Output the (x, y) coordinate of the center of the cell containing the given text.  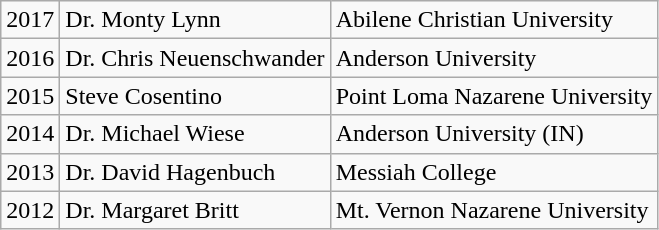
Messiah College (494, 172)
Dr. Chris Neuenschwander (195, 58)
Point Loma Nazarene University (494, 96)
Anderson University (494, 58)
2017 (30, 20)
Abilene Christian University (494, 20)
Dr. Monty Lynn (195, 20)
2013 (30, 172)
2016 (30, 58)
Dr. Margaret Britt (195, 210)
Steve Cosentino (195, 96)
Dr. David Hagenbuch (195, 172)
Mt. Vernon Nazarene University (494, 210)
Anderson University (IN) (494, 134)
Dr. Michael Wiese (195, 134)
2015 (30, 96)
2012 (30, 210)
2014 (30, 134)
